Detect which cell encompasses the target text, then output its (X, Y) center coordinate. 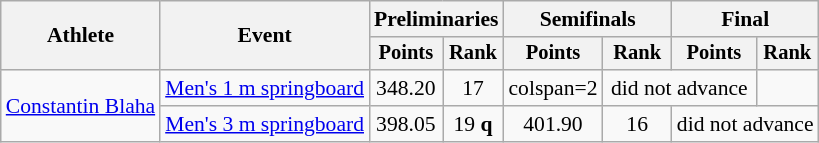
Final (746, 19)
Preliminaries (436, 19)
colspan=2 (552, 88)
16 (638, 124)
Event (264, 36)
19 q (474, 124)
398.05 (406, 124)
17 (474, 88)
401.90 (552, 124)
Athlete (80, 36)
Constantin Blaha (80, 106)
Men's 3 m springboard (264, 124)
Semifinals (587, 19)
348.20 (406, 88)
Men's 1 m springboard (264, 88)
